From the cell containing the given text, extract its center point as [x, y] coordinate. 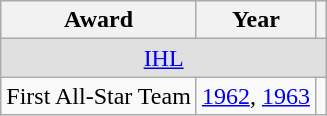
Year [256, 20]
Award [99, 20]
IHL [164, 58]
1962, 1963 [256, 96]
First All-Star Team [99, 96]
